Provide the (x, y) coordinate of the cell's center where the given text is located.  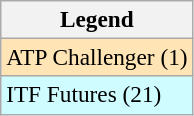
ITF Futures (21) (97, 95)
ATP Challenger (1) (97, 57)
Legend (97, 19)
